Detect which cell encompasses the target text, then output its [x, y] center coordinate. 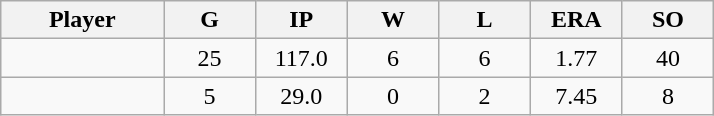
2 [485, 96]
W [393, 20]
1.77 [576, 58]
40 [668, 58]
G [210, 20]
117.0 [301, 58]
SO [668, 20]
L [485, 20]
IP [301, 20]
5 [210, 96]
29.0 [301, 96]
8 [668, 96]
0 [393, 96]
7.45 [576, 96]
25 [210, 58]
Player [82, 20]
ERA [576, 20]
